Search for the cell housing the specified text and yield its (x, y) center coordinate. 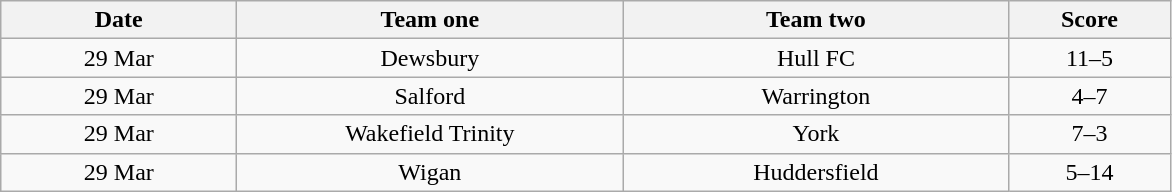
Warrington (816, 96)
Score (1090, 20)
Dewsbury (430, 58)
York (816, 134)
4–7 (1090, 96)
Team one (430, 20)
5–14 (1090, 172)
Salford (430, 96)
Wigan (430, 172)
7–3 (1090, 134)
Team two (816, 20)
Wakefield Trinity (430, 134)
Hull FC (816, 58)
Huddersfield (816, 172)
Date (119, 20)
11–5 (1090, 58)
